Locate the cell with the specified text and output its [x, y] center coordinate. 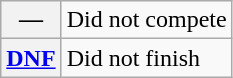
— [31, 20]
Did not finish [146, 58]
DNF [31, 58]
Did not compete [146, 20]
